Return [X, Y] of the center of cell containing provided text 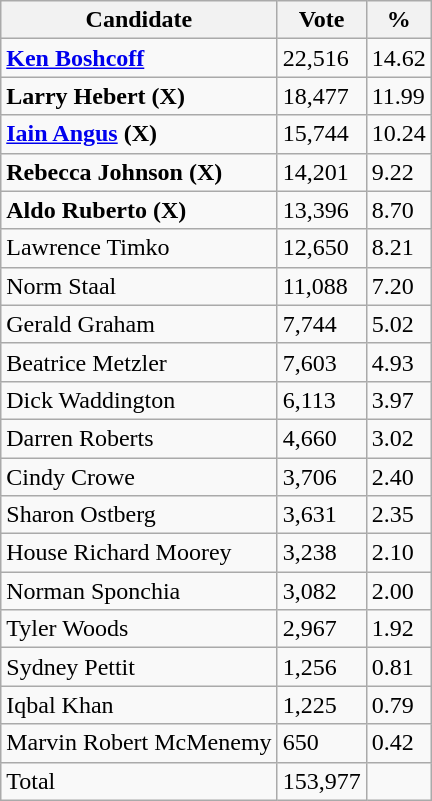
Rebecca Johnson (X) [139, 172]
Norman Sponchia [139, 591]
11,088 [322, 286]
1,225 [322, 705]
4,660 [322, 438]
Darren Roberts [139, 438]
8.70 [398, 210]
Marvin Robert McMenemy [139, 743]
Vote [322, 20]
3,238 [322, 553]
1.92 [398, 629]
Cindy Crowe [139, 477]
6,113 [322, 400]
4.93 [398, 362]
1,256 [322, 667]
2.35 [398, 515]
5.02 [398, 324]
7.20 [398, 286]
13,396 [322, 210]
Candidate [139, 20]
2.00 [398, 591]
0.79 [398, 705]
22,516 [322, 58]
Sharon Ostberg [139, 515]
Total [139, 781]
3.97 [398, 400]
Ken Boshcoff [139, 58]
18,477 [322, 96]
2.40 [398, 477]
Iain Angus (X) [139, 134]
3,082 [322, 591]
2,967 [322, 629]
14,201 [322, 172]
Lawrence Timko [139, 248]
0.42 [398, 743]
11.99 [398, 96]
Tyler Woods [139, 629]
Gerald Graham [139, 324]
8.21 [398, 248]
Dick Waddington [139, 400]
% [398, 20]
153,977 [322, 781]
14.62 [398, 58]
Norm Staal [139, 286]
3.02 [398, 438]
9.22 [398, 172]
0.81 [398, 667]
15,744 [322, 134]
3,631 [322, 515]
7,603 [322, 362]
Beatrice Metzler [139, 362]
Aldo Ruberto (X) [139, 210]
650 [322, 743]
3,706 [322, 477]
Larry Hebert (X) [139, 96]
2.10 [398, 553]
Iqbal Khan [139, 705]
7,744 [322, 324]
Sydney Pettit [139, 667]
10.24 [398, 134]
12,650 [322, 248]
House Richard Moorey [139, 553]
